For the text-containing cell, return its midpoint in [x, y] coordinate format. 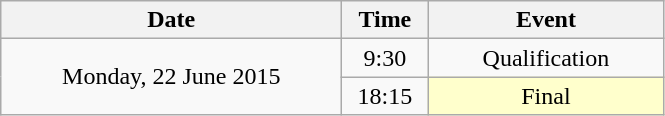
9:30 [385, 58]
Time [385, 20]
Final [546, 96]
Monday, 22 June 2015 [172, 77]
18:15 [385, 96]
Date [172, 20]
Qualification [546, 58]
Event [546, 20]
